Identify which cell holds the provided text, then report its (X, Y) central coordinate. 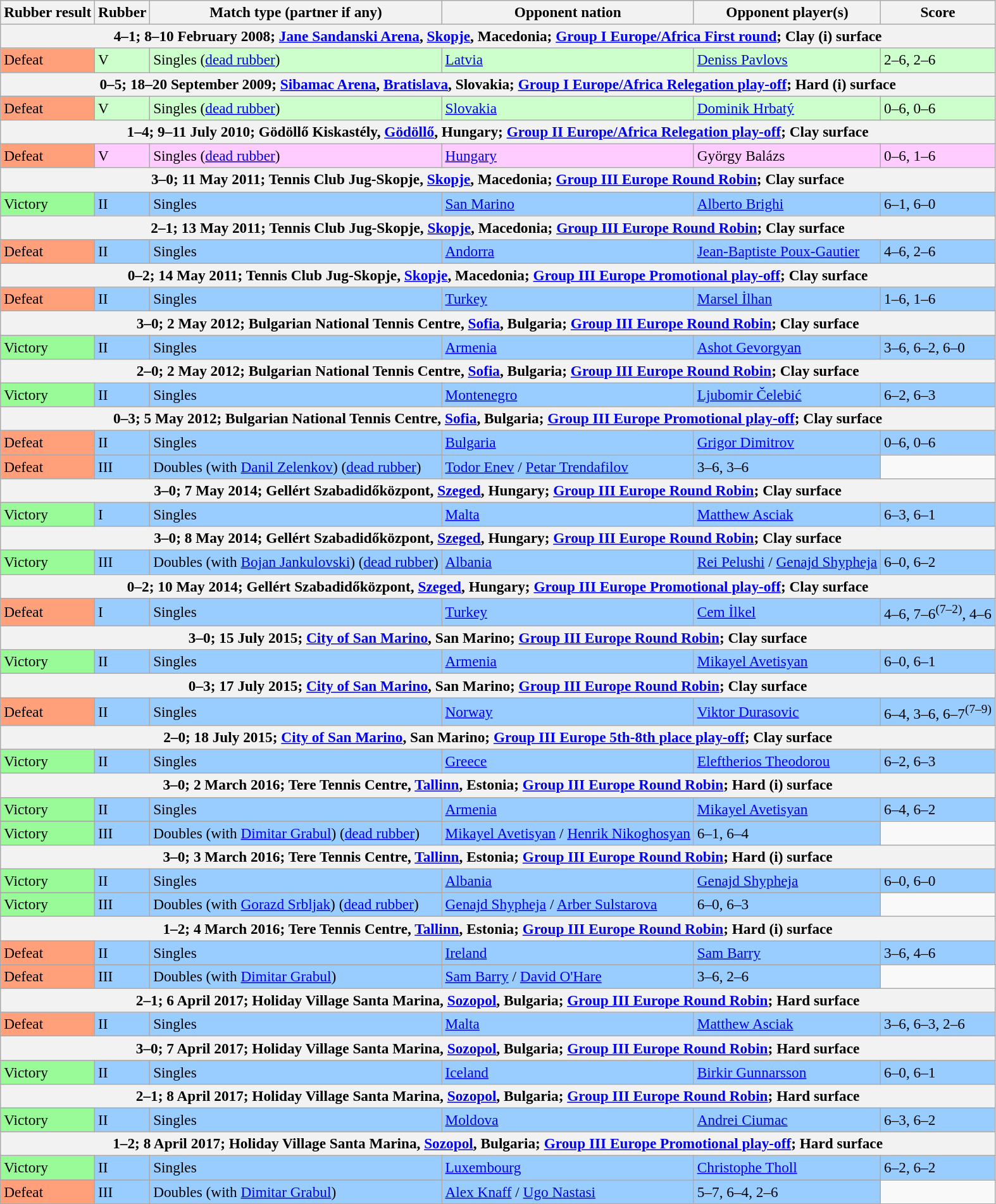
Norway (568, 711)
2–0; 18 July 2015; City of San Marino, San Marino; Group III Europe 5th-8th place play-off; Clay surface (498, 737)
6–2, 6–2 (938, 1167)
3–0; 3 March 2016; Tere Tennis Centre, Tallinn, Estonia; Group III Europe Round Robin; Hard (i) surface (498, 857)
Deniss Pavlovs (787, 60)
Opponent player(s) (787, 12)
Rubber result (48, 12)
Eleftherios Theodorou (787, 761)
Dominik Hrbatý (787, 108)
Genajd Shypheja (787, 881)
4–1; 8–10 February 2008; Jane Sandanski Arena, Skopje, Macedonia; Group I Europe/Africa First round; Clay (i) surface (498, 36)
2–6, 2–6 (938, 60)
Opponent nation (568, 12)
Rei Pelushi / Genajd Shypheja (787, 562)
Viktor Durasovic (787, 711)
2–1; 13 May 2011; Tennis Club Jug-Skopje, Skopje, Macedonia; Group III Europe Round Robin; Clay surface (498, 227)
3–0; 8 May 2014; Gellért Szabadidőközpont, Szeged, Hungary; Group III Europe Round Robin; Clay surface (498, 538)
Doubles (with Gorazd Srbljak) (dead rubber) (296, 905)
6–4, 6–2 (938, 809)
0–2; 10 May 2014; Gellért Szabadidőközpont, Szeged, Hungary; Group III Europe Promotional play-off; Clay surface (498, 586)
3–6, 6–3, 2–6 (938, 1024)
Marsel İlhan (787, 299)
2–0; 2 May 2012; Bulgarian National Tennis Centre, Sofia, Bulgaria; Group III Europe Round Robin; Clay surface (498, 371)
Ashot Gevorgyan (787, 347)
Montenegro (568, 395)
San Marino (568, 204)
Andorra (568, 251)
3–0; 2 March 2016; Tere Tennis Centre, Tallinn, Estonia; Group III Europe Round Robin; Hard (i) surface (498, 785)
0–5; 18–20 September 2009; Sibamac Arena, Bratislava, Slovakia; Group I Europe/Africa Relegation play-off; Hard (i) surface (498, 84)
Greece (568, 761)
3–0; 7 May 2014; Gellért Szabadidőközpont, Szeged, Hungary; Group III Europe Round Robin; Clay surface (498, 490)
Doubles (with Dimitar Grabul) (dead rubber) (296, 833)
Mikayel Avetisyan / Henrik Nikoghosyan (568, 833)
Doubles (with Bojan Jankulovski) (dead rubber) (296, 562)
6–3, 6–1 (938, 514)
Moldova (568, 1120)
Iceland (568, 1072)
Ireland (568, 952)
6–0, 6–3 (787, 905)
3–6, 6–2, 6–0 (938, 347)
3–0; 11 May 2011; Tennis Club Jug-Skopje, Skopje, Macedonia; Group III Europe Round Robin; Clay surface (498, 180)
6–1, 6–0 (938, 204)
2–1; 8 April 2017; Holiday Village Santa Marina, Sozopol, Bulgaria; Group III Europe Round Robin; Hard surface (498, 1096)
Alberto Brighi (787, 204)
Jean-Baptiste Poux-Gautier (787, 251)
György Balázs (787, 156)
Luxembourg (568, 1167)
1–6, 1–6 (938, 299)
Todor Enev / Petar Trendafilov (568, 466)
6–0, 6–2 (938, 562)
Birkir Gunnarsson (787, 1072)
5–7, 6–4, 2–6 (787, 1191)
Latvia (568, 60)
Christophe Tholl (787, 1167)
6–3, 6–2 (938, 1120)
Cem İlkel (787, 612)
6–4, 3–6, 6–7(7–9) (938, 711)
Sam Barry (787, 952)
Sam Barry / David O'Hare (568, 976)
3–0; 2 May 2012; Bulgarian National Tennis Centre, Sofia, Bulgaria; Group III Europe Round Robin; Clay surface (498, 323)
3–0; 15 July 2015; City of San Marino, San Marino; Group III Europe Round Robin; Clay surface (498, 638)
1–4; 9–11 July 2010; Gödöllő Kiskastély, Gödöllő, Hungary; Group II Europe/Africa Relegation play-off; Clay surface (498, 132)
1–2; 4 March 2016; Tere Tennis Centre, Tallinn, Estonia; Group III Europe Round Robin; Hard (i) surface (498, 928)
Match type (partner if any) (296, 12)
4–6, 7–6(7–2), 4–6 (938, 612)
3–6, 2–6 (787, 976)
3–6, 4–6 (938, 952)
Bulgaria (568, 442)
Doubles (with Danil Zelenkov) (dead rubber) (296, 466)
1–2; 8 April 2017; Holiday Village Santa Marina, Sozopol, Bulgaria; Group III Europe Promotional play-off; Hard surface (498, 1143)
3–6, 3–6 (787, 466)
4–6, 2–6 (938, 251)
6–0, 6–0 (938, 881)
0–3; 17 July 2015; City of San Marino, San Marino; Group III Europe Round Robin; Clay surface (498, 685)
Grigor Dimitrov (787, 442)
0–6, 1–6 (938, 156)
0–2; 14 May 2011; Tennis Club Jug-Skopje, Skopje, Macedonia; Group III Europe Promotional play-off; Clay surface (498, 275)
Alex Knaff / Ugo Nastasi (568, 1191)
2–1; 6 April 2017; Holiday Village Santa Marina, Sozopol, Bulgaria; Group III Europe Round Robin; Hard surface (498, 1000)
Andrei Ciumac (787, 1120)
0–3; 5 May 2012; Bulgarian National Tennis Centre, Sofia, Bulgaria; Group III Europe Promotional play-off; Clay surface (498, 419)
Ljubomir Čelebić (787, 395)
Slovakia (568, 108)
6–1, 6–4 (787, 833)
Hungary (568, 156)
Rubber (123, 12)
Score (938, 12)
Genajd Shypheja / Arber Sulstarova (568, 905)
3–0; 7 April 2017; Holiday Village Santa Marina, Sozopol, Bulgaria; Group III Europe Round Robin; Hard surface (498, 1048)
